Identify which cell holds the provided text, then report its [X, Y] central coordinate. 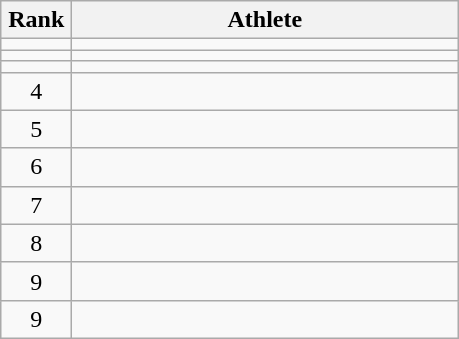
8 [36, 243]
Athlete [265, 20]
5 [36, 129]
4 [36, 91]
Rank [36, 20]
6 [36, 167]
7 [36, 205]
